Identify which cell holds the provided text, then report its (x, y) central coordinate. 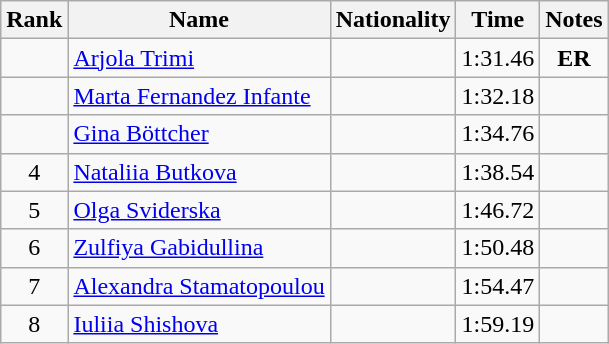
Time (498, 20)
Name (199, 20)
1:54.47 (498, 286)
1:31.46 (498, 58)
Nataliia Butkova (199, 172)
Alexandra Stamatopoulou (199, 286)
Rank (34, 20)
Nationality (393, 20)
8 (34, 324)
1:32.18 (498, 96)
5 (34, 210)
1:34.76 (498, 134)
7 (34, 286)
1:38.54 (498, 172)
1:50.48 (498, 248)
ER (574, 58)
Notes (574, 20)
Marta Fernandez Infante (199, 96)
Zulfiya Gabidullina (199, 248)
1:59.19 (498, 324)
4 (34, 172)
Arjola Trimi (199, 58)
1:46.72 (498, 210)
Iuliia Shishova (199, 324)
Gina Böttcher (199, 134)
Olga Sviderska (199, 210)
6 (34, 248)
